Capture the cell that displays the provided text and extract its [X, Y] central coordinate. 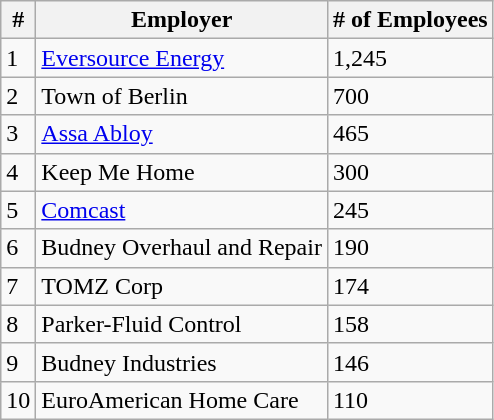
2 [18, 96]
Parker-Fluid Control [182, 324]
Keep Me Home [182, 172]
Budney Overhaul and Repair [182, 248]
10 [18, 400]
300 [410, 172]
174 [410, 286]
3 [18, 134]
158 [410, 324]
# [18, 20]
6 [18, 248]
190 [410, 248]
4 [18, 172]
EuroAmerican Home Care [182, 400]
Eversource Energy [182, 58]
110 [410, 400]
Employer [182, 20]
245 [410, 210]
9 [18, 362]
7 [18, 286]
# of Employees [410, 20]
700 [410, 96]
465 [410, 134]
Assa Abloy [182, 134]
146 [410, 362]
1 [18, 58]
5 [18, 210]
1,245 [410, 58]
Comcast [182, 210]
TOMZ Corp [182, 286]
Budney Industries [182, 362]
8 [18, 324]
Town of Berlin [182, 96]
